From the cell containing the given text, extract its center point as [X, Y] coordinate. 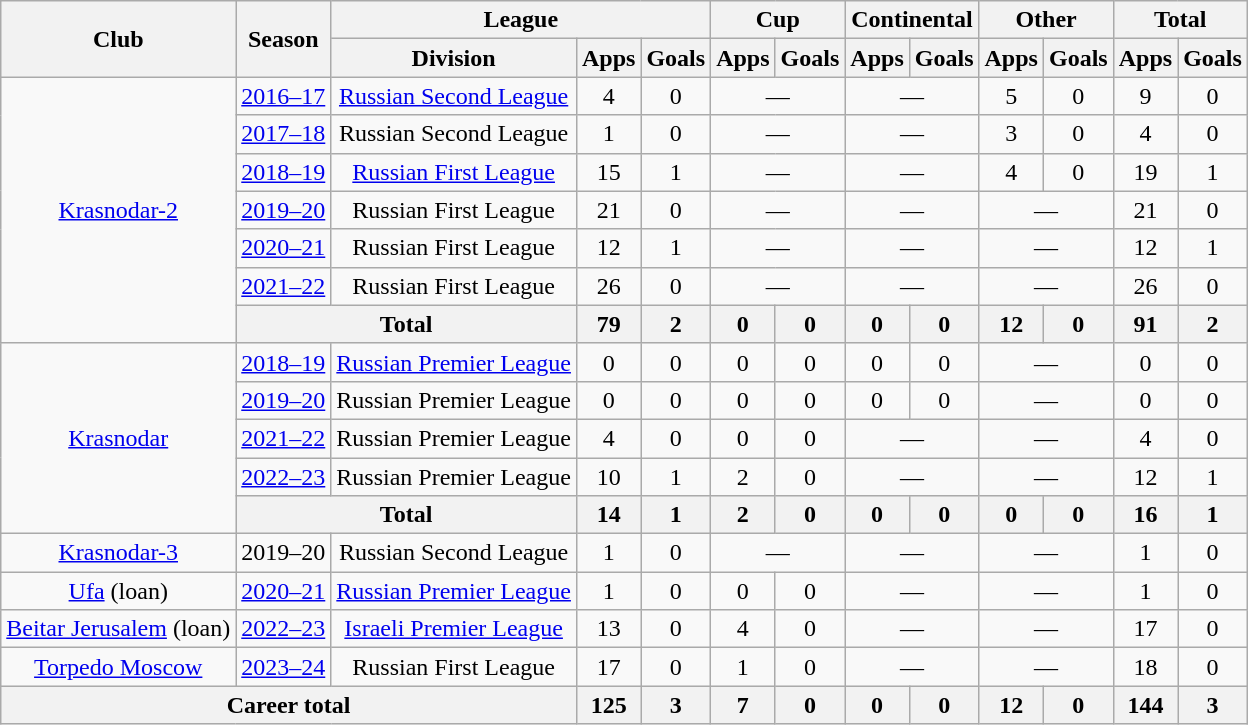
19 [1145, 172]
Career total [289, 705]
League [521, 20]
79 [608, 324]
Beitar Jerusalem (loan) [118, 629]
Ufa (loan) [118, 591]
7 [743, 705]
Season [284, 39]
2016–17 [284, 96]
13 [608, 629]
Other [1046, 20]
Cup [778, 20]
5 [1011, 96]
Continental [912, 20]
10 [608, 477]
14 [608, 515]
91 [1145, 324]
Krasnodar [118, 438]
Torpedo Moscow [118, 667]
Division [454, 58]
16 [1145, 515]
9 [1145, 96]
18 [1145, 667]
2017–18 [284, 134]
Krasnodar-2 [118, 210]
Krasnodar-3 [118, 553]
Israeli Premier League [454, 629]
2023–24 [284, 667]
15 [608, 172]
144 [1145, 705]
Club [118, 39]
125 [608, 705]
